From the cell containing the given text, extract its center point as (x, y) coordinate. 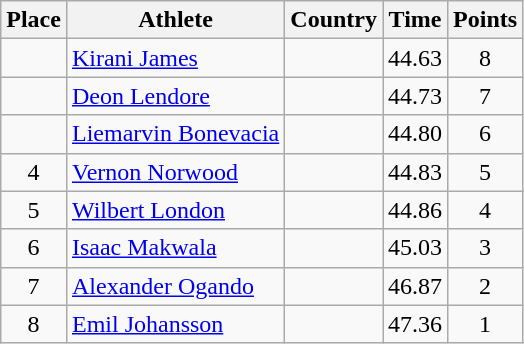
Wilbert London (175, 210)
Vernon Norwood (175, 172)
Deon Lendore (175, 96)
47.36 (414, 324)
44.73 (414, 96)
44.63 (414, 58)
Time (414, 20)
Country (334, 20)
44.86 (414, 210)
Place (34, 20)
Liemarvin Bonevacia (175, 134)
1 (486, 324)
2 (486, 286)
Kirani James (175, 58)
45.03 (414, 248)
Alexander Ogando (175, 286)
Isaac Makwala (175, 248)
46.87 (414, 286)
44.83 (414, 172)
Athlete (175, 20)
44.80 (414, 134)
3 (486, 248)
Points (486, 20)
Emil Johansson (175, 324)
